Identify which cell holds the provided text, then report its (X, Y) central coordinate. 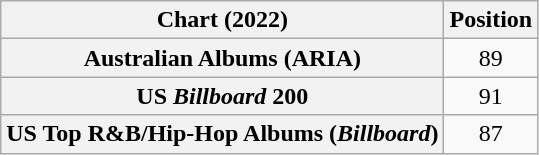
Australian Albums (ARIA) (222, 58)
87 (491, 134)
US Billboard 200 (222, 96)
US Top R&B/Hip-Hop Albums (Billboard) (222, 134)
Chart (2022) (222, 20)
Position (491, 20)
91 (491, 96)
89 (491, 58)
